Extract the (X, Y) coordinate from the center of the cell holding the provided text.  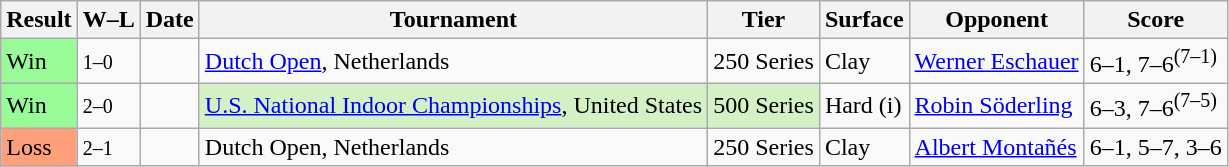
Tournament (453, 20)
1–0 (108, 62)
500 Series (764, 106)
6–3, 7–6(7–5) (1156, 106)
Opponent (996, 20)
Hard (i) (864, 106)
W–L (108, 20)
6–1, 5–7, 3–6 (1156, 147)
6–1, 7–6(7–1) (1156, 62)
Date (170, 20)
Score (1156, 20)
Werner Eschauer (996, 62)
Surface (864, 20)
Robin Söderling (996, 106)
Tier (764, 20)
Albert Montañés (996, 147)
Loss (39, 147)
2–0 (108, 106)
U.S. National Indoor Championships, United States (453, 106)
2–1 (108, 147)
Result (39, 20)
